Extract the (x, y) coordinate from the center of the cell holding the provided text.  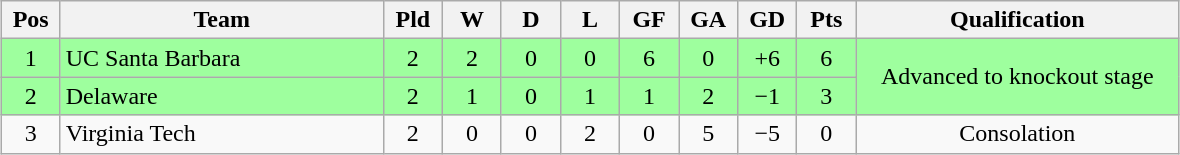
Advanced to knockout stage (1018, 77)
+6 (768, 58)
Virginia Tech (222, 134)
L (590, 20)
5 (708, 134)
Pos (30, 20)
GD (768, 20)
Qualification (1018, 20)
Team (222, 20)
Consolation (1018, 134)
−5 (768, 134)
GA (708, 20)
D (530, 20)
−1 (768, 96)
UC Santa Barbara (222, 58)
W (472, 20)
Pts (826, 20)
Delaware (222, 96)
GF (650, 20)
Pld (412, 20)
